Locate the cell with the specified text and output its (X, Y) center coordinate. 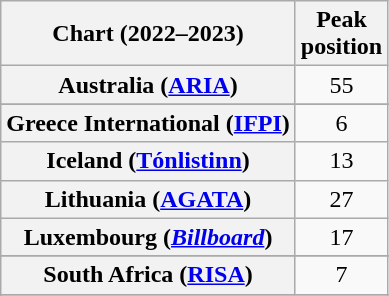
27 (341, 199)
Lithuania (AGATA) (148, 199)
South Africa (RISA) (148, 275)
7 (341, 275)
17 (341, 237)
55 (341, 85)
Luxembourg (Billboard) (148, 237)
Iceland (Tónlistinn) (148, 161)
Greece International (IFPI) (148, 123)
Peakposition (341, 34)
Australia (ARIA) (148, 85)
13 (341, 161)
Chart (2022–2023) (148, 34)
6 (341, 123)
